Search for the cell housing the specified text and yield its [X, Y] center coordinate. 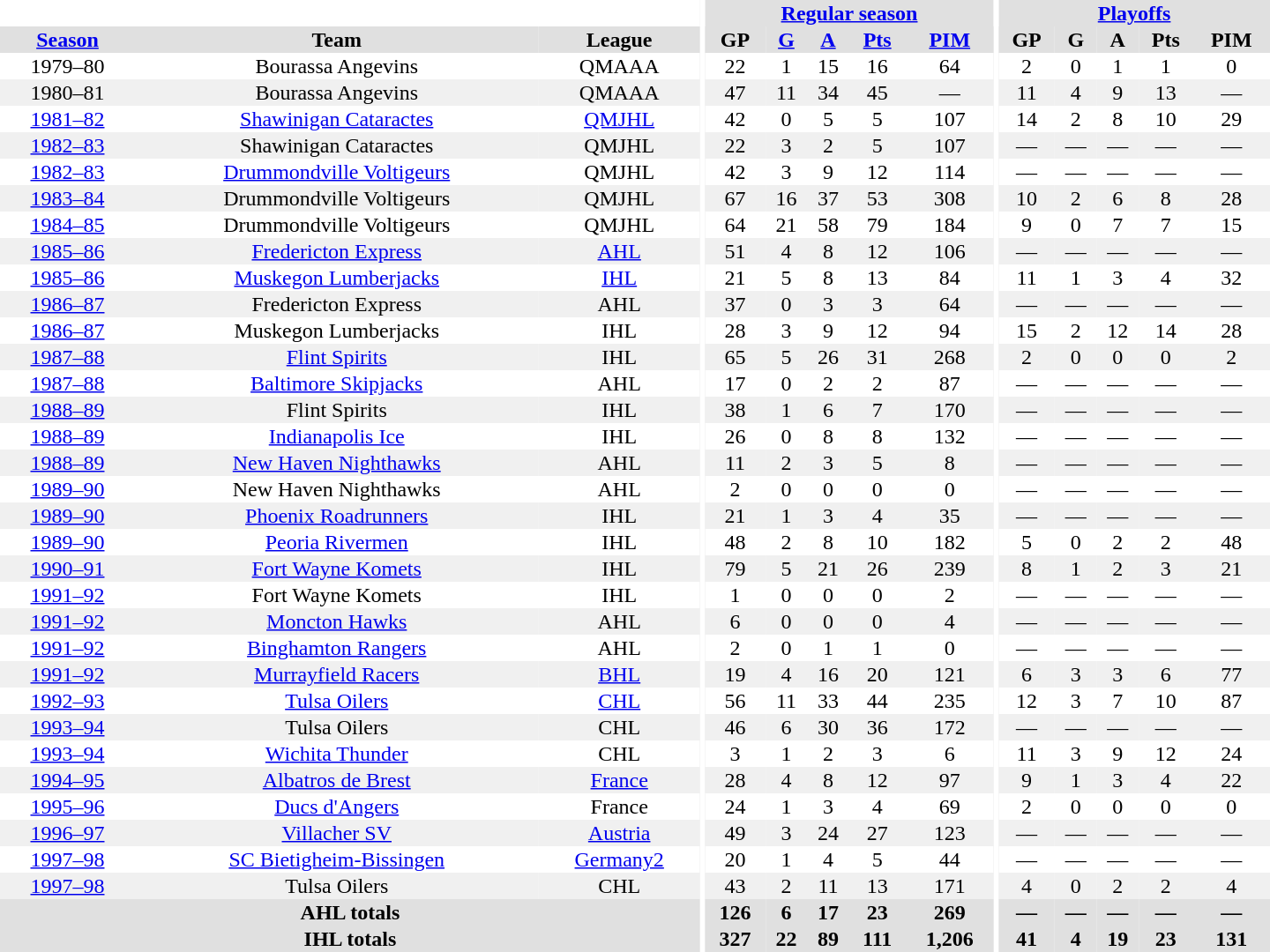
Playoffs [1134, 13]
Albatros de Brest [337, 780]
268 [950, 357]
182 [950, 542]
1981–82 [67, 119]
126 [736, 912]
Indianapolis Ice [337, 436]
League [619, 40]
111 [878, 939]
106 [950, 251]
123 [950, 833]
67 [736, 198]
114 [950, 172]
Moncton Hawks [337, 621]
SC Bietigheim-Bissingen [337, 859]
94 [950, 331]
51 [736, 251]
29 [1231, 119]
38 [736, 410]
IHL totals [350, 939]
235 [950, 701]
308 [950, 198]
43 [736, 886]
1,206 [950, 939]
89 [827, 939]
41 [1027, 939]
77 [1231, 674]
35 [950, 516]
BHL [619, 674]
121 [950, 674]
Season [67, 40]
1994–95 [67, 780]
46 [736, 727]
327 [736, 939]
1995–96 [67, 807]
269 [950, 912]
84 [950, 278]
69 [950, 807]
30 [827, 727]
58 [827, 225]
45 [878, 93]
36 [878, 727]
1996–97 [67, 833]
Team [337, 40]
Binghamton Rangers [337, 648]
239 [950, 569]
1980–81 [67, 93]
184 [950, 225]
131 [1231, 939]
1990–91 [67, 569]
Phoenix Roadrunners [337, 516]
Wichita Thunder [337, 754]
Ducs d'Angers [337, 807]
170 [950, 410]
1984–85 [67, 225]
56 [736, 701]
97 [950, 780]
171 [950, 886]
Austria [619, 833]
47 [736, 93]
31 [878, 357]
132 [950, 436]
Regular season [849, 13]
33 [827, 701]
49 [736, 833]
53 [878, 198]
32 [1231, 278]
1979–80 [67, 66]
Baltimore Skipjacks [337, 383]
Peoria Rivermen [337, 542]
Villacher SV [337, 833]
Germany2 [619, 859]
34 [827, 93]
Murrayfield Racers [337, 674]
1983–84 [67, 198]
27 [878, 833]
AHL totals [350, 912]
1992–93 [67, 701]
65 [736, 357]
172 [950, 727]
